Locate the cell with the specified text and output its [x, y] center coordinate. 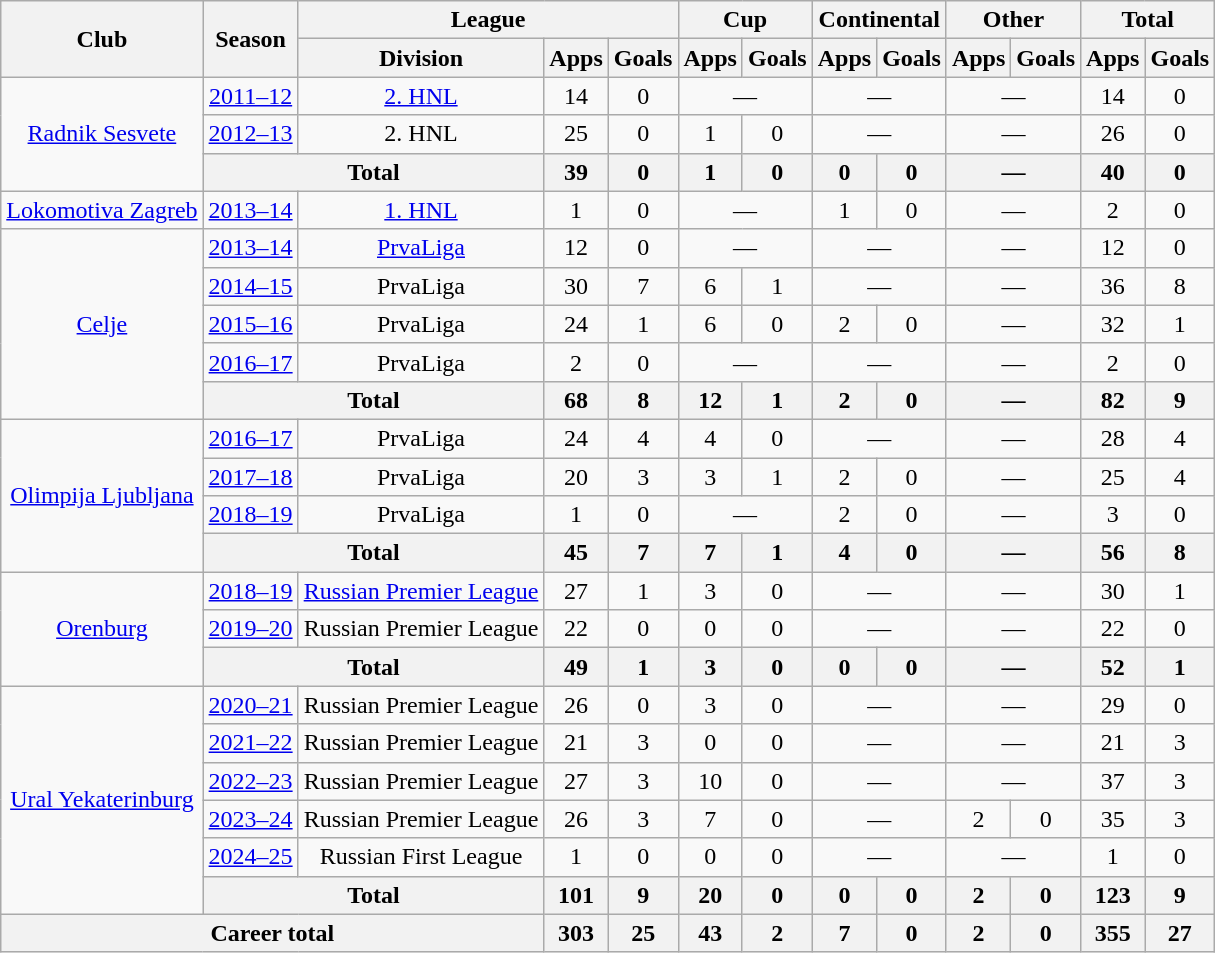
40 [1113, 172]
2019–20 [250, 629]
Russian First League [421, 857]
Olimpija Ljubljana [102, 495]
37 [1113, 781]
Other [1013, 20]
32 [1113, 324]
29 [1113, 705]
1. HNL [421, 210]
355 [1113, 933]
Career total [272, 933]
Lokomotiva Zagreb [102, 210]
Orenburg [102, 629]
2024–25 [250, 857]
Division [421, 58]
101 [576, 895]
123 [1113, 895]
Ural Yekaterinburg [102, 800]
Radnik Sesvete [102, 134]
2022–23 [250, 781]
Celje [102, 324]
52 [1113, 667]
Club [102, 39]
43 [710, 933]
303 [576, 933]
2020–21 [250, 705]
2012–13 [250, 134]
Continental [879, 20]
36 [1113, 286]
45 [576, 553]
Cup [745, 20]
2011–12 [250, 96]
56 [1113, 553]
Season [250, 39]
2017–18 [250, 477]
39 [576, 172]
League [488, 20]
82 [1113, 400]
2014–15 [250, 286]
2023–24 [250, 819]
2015–16 [250, 324]
68 [576, 400]
10 [710, 781]
35 [1113, 819]
49 [576, 667]
28 [1113, 438]
2021–22 [250, 743]
